Extract the [x, y] coordinate from the center of the cell holding the provided text.  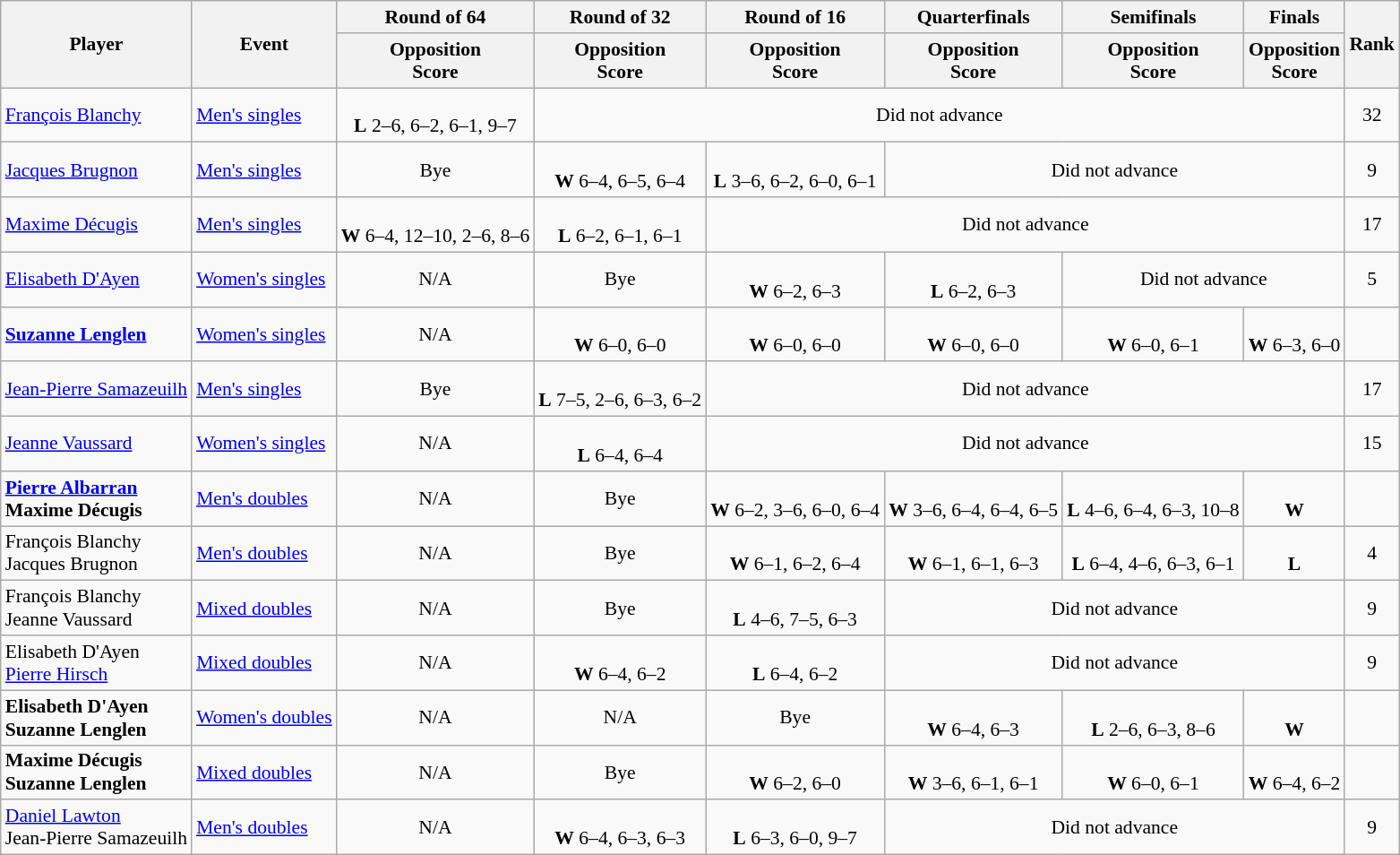
Pierre Albarran Maxime Décugis [97, 498]
L 6–4, 6–2 [795, 663]
W 6–3, 6–0 [1295, 333]
Quarterfinals [973, 17]
François Blanchy Jacques Brugnon [97, 554]
L 6–3, 6–0, 9–7 [795, 828]
5 [1372, 280]
32 [1372, 115]
Suzanne Lenglen [97, 333]
W 6–2, 6–0 [795, 773]
W 6–2, 6–3 [795, 280]
W 6–4, 6–3 [973, 717]
L 6–2, 6–1, 6–1 [620, 224]
François Blanchy Jeanne Vaussard [97, 608]
L 3–6, 6–2, 6–0, 6–1 [795, 170]
L 7–5, 2–6, 6–3, 6–2 [620, 389]
Round of 64 [435, 17]
W 3–6, 6–1, 6–1 [973, 773]
W 3–6, 6–4, 6–4, 6–5 [973, 498]
Semifinals [1154, 17]
Jacques Brugnon [97, 170]
L 6–2, 6–3 [973, 280]
15 [1372, 445]
Event [264, 45]
W 6–4, 6–3, 6–3 [620, 828]
Player [97, 45]
L 2–6, 6–2, 6–1, 9–7 [435, 115]
W 6–4, 12–10, 2–6, 8–6 [435, 224]
Jeanne Vaussard [97, 445]
L 4–6, 6–4, 6–3, 10–8 [1154, 498]
W 6–4, 6–5, 6–4 [620, 170]
Round of 16 [795, 17]
Finals [1295, 17]
L [1295, 554]
François Blanchy [97, 115]
Maxime Décugis Suzanne Lenglen [97, 773]
Elisabeth D'Ayen Suzanne Lenglen [97, 717]
L 6–4, 6–4 [620, 445]
Elisabeth D'Ayen [97, 280]
L 6–4, 4–6, 6–3, 6–1 [1154, 554]
Daniel Lawton Jean-Pierre Samazeuilh [97, 828]
Jean-Pierre Samazeuilh [97, 389]
Maxime Décugis [97, 224]
L 2–6, 6–3, 8–6 [1154, 717]
4 [1372, 554]
W 6–2, 3–6, 6–0, 6–4 [795, 498]
W 6–1, 6–2, 6–4 [795, 554]
Women's doubles [264, 717]
W 6–1, 6–1, 6–3 [973, 554]
Elisabeth D'Ayen Pierre Hirsch [97, 663]
L 4–6, 7–5, 6–3 [795, 608]
Rank [1372, 45]
Round of 32 [620, 17]
